Detect which cell encompasses the target text, then output its (X, Y) center coordinate. 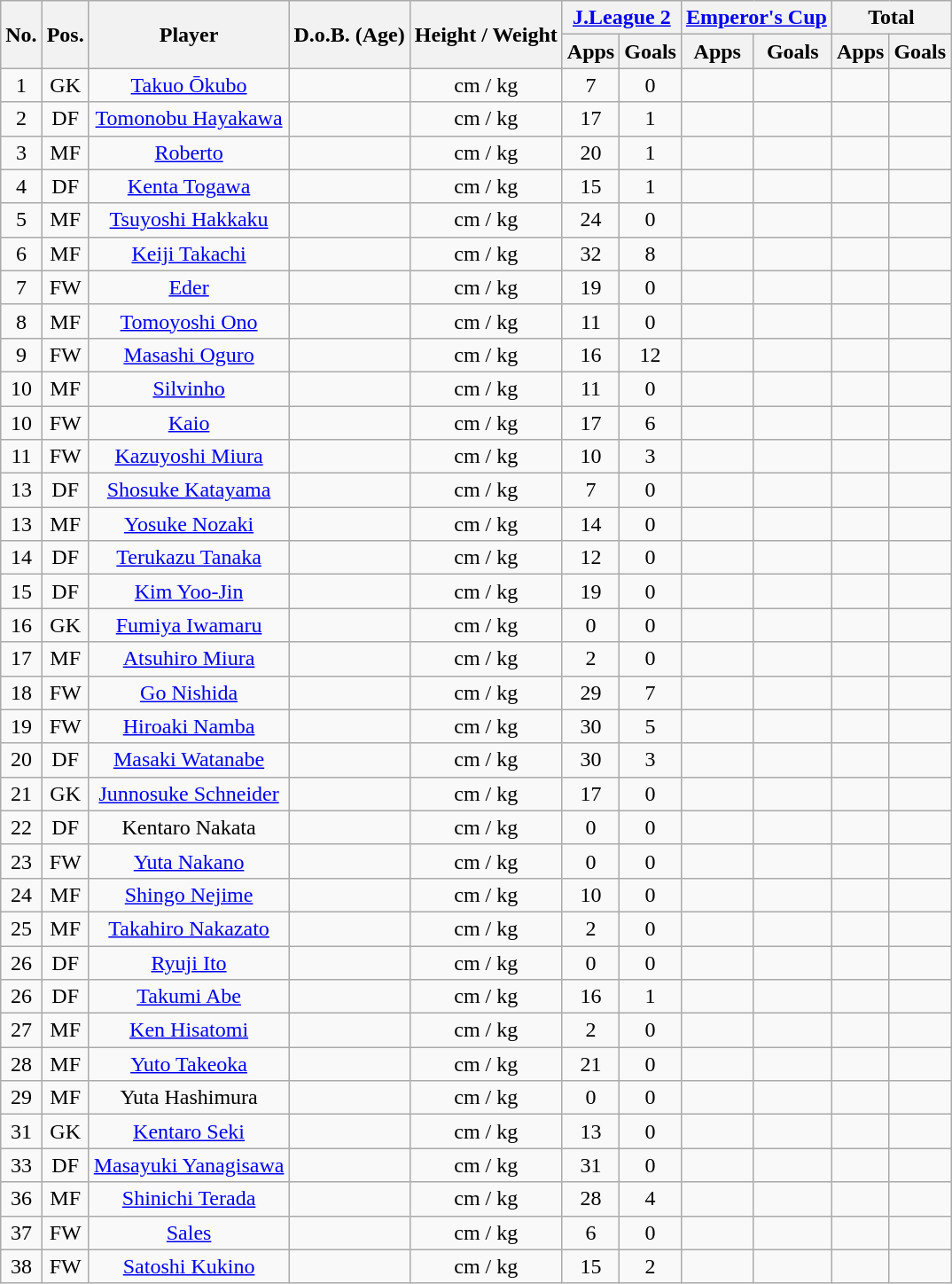
Ken Hisatomi (189, 1030)
Yuta Hashimura (189, 1098)
Height / Weight (486, 35)
Eder (189, 287)
Takahiro Nakazato (189, 928)
Yosuke Nozaki (189, 524)
18 (21, 693)
Kim Yoo-Jin (189, 591)
25 (21, 928)
J.League 2 (621, 18)
22 (21, 827)
Masashi Oguro (189, 355)
Kenta Togawa (189, 186)
Silvinho (189, 388)
Shosuke Katayama (189, 490)
Ryuji Ito (189, 962)
Fumiya Iwamaru (189, 625)
38 (21, 1266)
Go Nishida (189, 693)
Tomonobu Hayakawa (189, 119)
Masaki Watanabe (189, 760)
Kentaro Seki (189, 1131)
Tomoyoshi Ono (189, 321)
27 (21, 1030)
36 (21, 1199)
Shingo Nejime (189, 895)
D.o.B. (Age) (349, 35)
Emperor's Cup (756, 18)
Takuo Ōkubo (189, 85)
Takumi Abe (189, 997)
Pos. (66, 35)
Kazuyoshi Miura (189, 457)
Roberto (189, 153)
Total (891, 18)
32 (590, 254)
Kentaro Nakata (189, 827)
Shinichi Terada (189, 1199)
37 (21, 1233)
9 (21, 355)
Sales (189, 1233)
Kaio (189, 423)
Yuta Nakano (189, 861)
Hiroaki Namba (189, 726)
Junnosuke Schneider (189, 794)
Atsuhiro Miura (189, 659)
Player (189, 35)
33 (21, 1165)
23 (21, 861)
No. (21, 35)
Tsuyoshi Hakkaku (189, 220)
Terukazu Tanaka (189, 558)
Keiji Takachi (189, 254)
Satoshi Kukino (189, 1266)
Masayuki Yanagisawa (189, 1165)
Yuto Takeoka (189, 1064)
